Capture the cell that displays the provided text and extract its (X, Y) central coordinate. 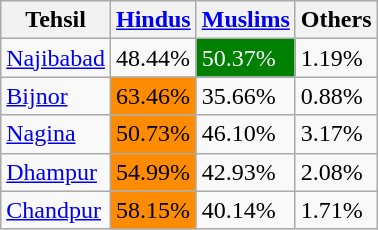
Najibabad (56, 58)
Others (336, 20)
58.15% (153, 210)
Dhampur (56, 172)
Chandpur (56, 210)
50.37% (246, 58)
3.17% (336, 134)
63.46% (153, 96)
Muslims (246, 20)
42.93% (246, 172)
Tehsil (56, 20)
1.71% (336, 210)
Bijnor (56, 96)
46.10% (246, 134)
35.66% (246, 96)
2.08% (336, 172)
1.19% (336, 58)
Nagina (56, 134)
40.14% (246, 210)
Hindus (153, 20)
0.88% (336, 96)
48.44% (153, 58)
50.73% (153, 134)
54.99% (153, 172)
